Return [x, y] of the center of cell containing provided text 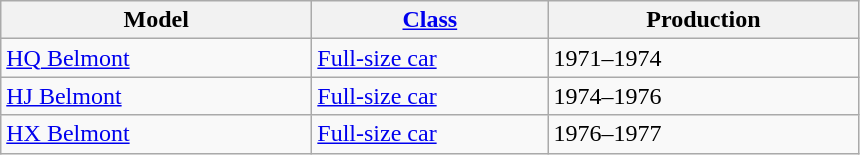
1976–1977 [704, 134]
1971–1974 [704, 58]
1974–1976 [704, 96]
Class [430, 20]
Model [156, 20]
HQ Belmont [156, 58]
HJ Belmont [156, 96]
HX Belmont [156, 134]
Production [704, 20]
